Determine the [x, y] coordinate at the center of the cell enclosing the given text.  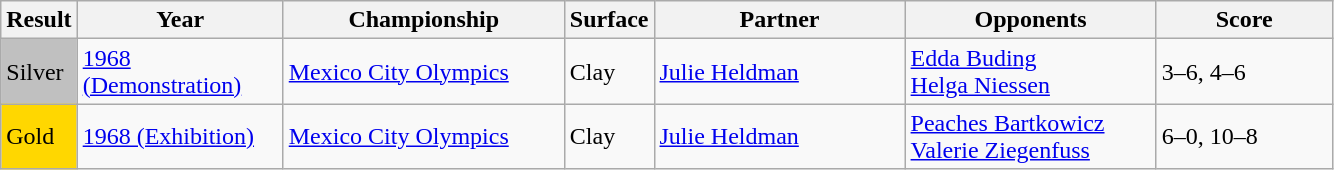
Year [180, 20]
Championship [424, 20]
3–6, 4–6 [1244, 72]
6–0, 10–8 [1244, 136]
Edda Buding Helga Niessen [1030, 72]
Silver [39, 72]
1968 (Exhibition) [180, 136]
Result [39, 20]
1968 (Demonstration) [180, 72]
Score [1244, 20]
Partner [780, 20]
Gold [39, 136]
Peaches Bartkowicz Valerie Ziegenfuss [1030, 136]
Surface [609, 20]
Opponents [1030, 20]
